Scan for the cell matching the given text and deliver its (X, Y) coordinate at center. 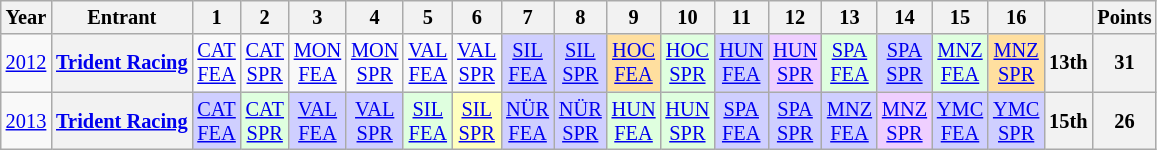
MONFEA (318, 63)
Points (1124, 17)
YMCSPR (1016, 121)
5 (428, 17)
11 (741, 17)
14 (904, 17)
NÜRSPR (580, 121)
15 (960, 17)
3 (318, 17)
NÜRFEA (528, 121)
2012 (26, 63)
12 (795, 17)
2 (265, 17)
Year (26, 17)
HOCFEA (634, 63)
16 (1016, 17)
7 (528, 17)
13th (1068, 63)
6 (476, 17)
4 (374, 17)
YMCFEA (960, 121)
13 (850, 17)
Entrant (122, 17)
8 (580, 17)
9 (634, 17)
HOCSPR (687, 63)
15th (1068, 121)
MONSPR (374, 63)
31 (1124, 63)
10 (687, 17)
26 (1124, 121)
2013 (26, 121)
1 (216, 17)
